Find where the given text appears and provide that cell's center as (x, y) coordinate. 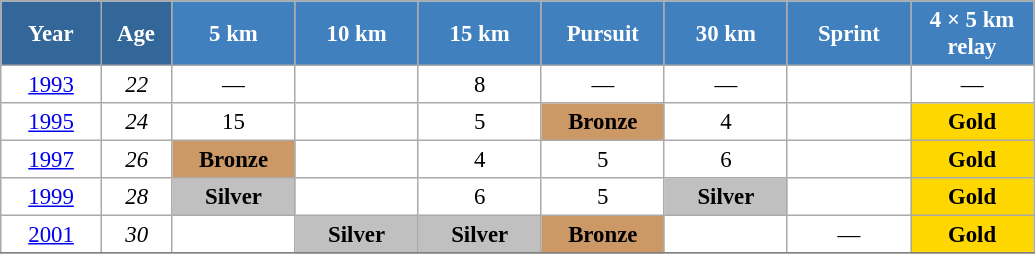
30 (136, 235)
15 km (480, 34)
24 (136, 122)
1993 (52, 85)
Year (52, 34)
30 km (726, 34)
26 (136, 160)
8 (480, 85)
4 × 5 km relay (972, 34)
1995 (52, 122)
28 (136, 197)
15 (234, 122)
Age (136, 34)
10 km (356, 34)
Pursuit (602, 34)
1997 (52, 160)
1999 (52, 197)
5 km (234, 34)
2001 (52, 235)
Sprint (848, 34)
22 (136, 85)
